Capture the cell that displays the provided text and extract its [x, y] central coordinate. 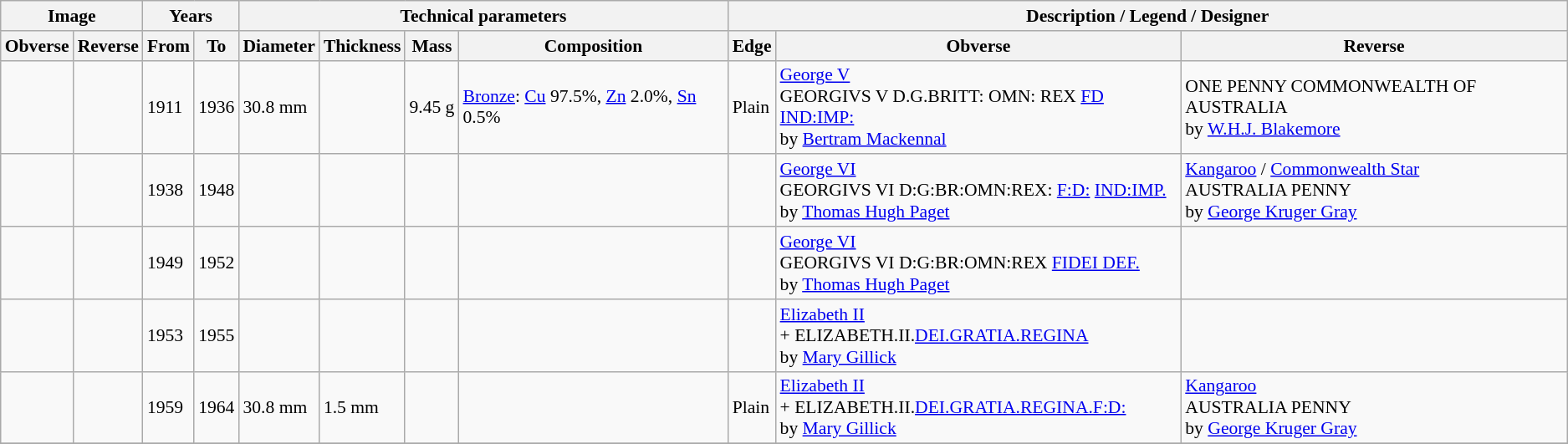
Kangaroo AUSTRALIA PENNY by George Kruger Gray [1373, 408]
1.5 mm [363, 408]
1952 [216, 263]
George V GEORGIVS V D.G.BRITT: OMN: REX FD IND:IMP: by Bertram Mackennal [978, 107]
Diameter [278, 46]
1964 [216, 408]
Description / Legend / Designer [1147, 16]
Image [72, 16]
1938 [169, 191]
Bronze: Cu 97.5%, Zn 2.0%, Sn 0.5% [593, 107]
1955 [216, 336]
1949 [169, 263]
Mass [432, 46]
1911 [169, 107]
George VI GEORGIVS VI D:G:BR:OMN:REX: F:D: IND:IMP. by Thomas Hugh Paget [978, 191]
From [169, 46]
1936 [216, 107]
1948 [216, 191]
Kangaroo / Commonwealth Star AUSTRALIA PENNY by George Kruger Gray [1373, 191]
Years [191, 16]
Elizabeth II + ELIZABETH.II.DEI.GRATIA.REGINA by Mary Gillick [978, 336]
Thickness [363, 46]
Elizabeth II + ELIZABETH.II.DEI.GRATIA.REGINA.F:D: by Mary Gillick [978, 408]
Composition [593, 46]
9.45 g [432, 107]
Edge [753, 46]
1953 [169, 336]
George VI GEORGIVS VI D:G:BR:OMN:REX FIDEI DEF. by Thomas Hugh Paget [978, 263]
ONE PENNY COMMONWEALTH OF AUSTRALIA by W.H.J. Blakemore [1373, 107]
1959 [169, 408]
Technical parameters [483, 16]
To [216, 46]
